Identify which cell holds the provided text, then report its [x, y] central coordinate. 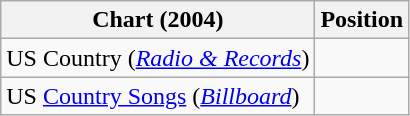
US Country Songs (Billboard) [158, 96]
US Country (Radio & Records) [158, 58]
Position [362, 20]
Chart (2004) [158, 20]
